Pinpoint the cell where the given text exists, returning its [X, Y] midpoint coordinate. 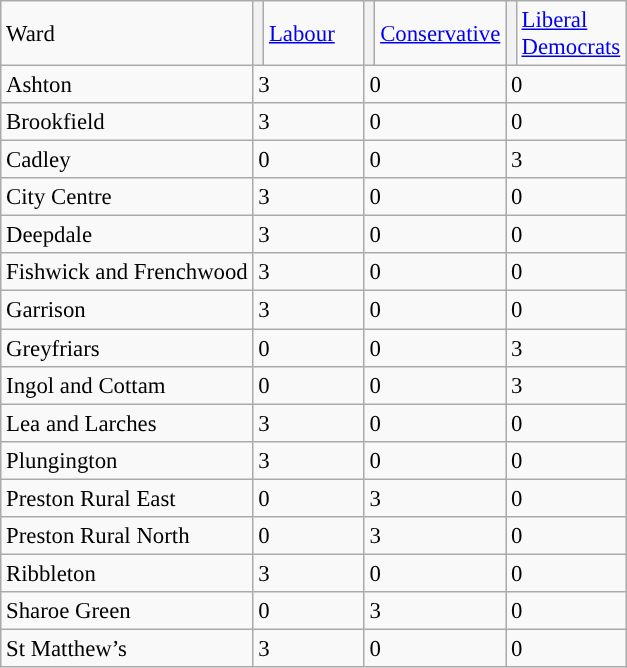
Sharoe Green [127, 611]
Fishwick and Frenchwood [127, 273]
Ribbleton [127, 573]
Brookfield [127, 122]
City Centre [127, 197]
Garrison [127, 310]
Deepdale [127, 235]
Ashton [127, 85]
Liberal Democrats [570, 34]
Ingol and Cottam [127, 385]
Preston Rural East [127, 498]
Conservative [440, 34]
Labour [314, 34]
Greyfriars [127, 348]
Preston Rural North [127, 536]
St Matthew’s [127, 648]
Cadley [127, 160]
Ward [127, 34]
Lea and Larches [127, 423]
Plungington [127, 460]
